Extract the [X, Y] coordinate from the center of the cell holding the provided text.  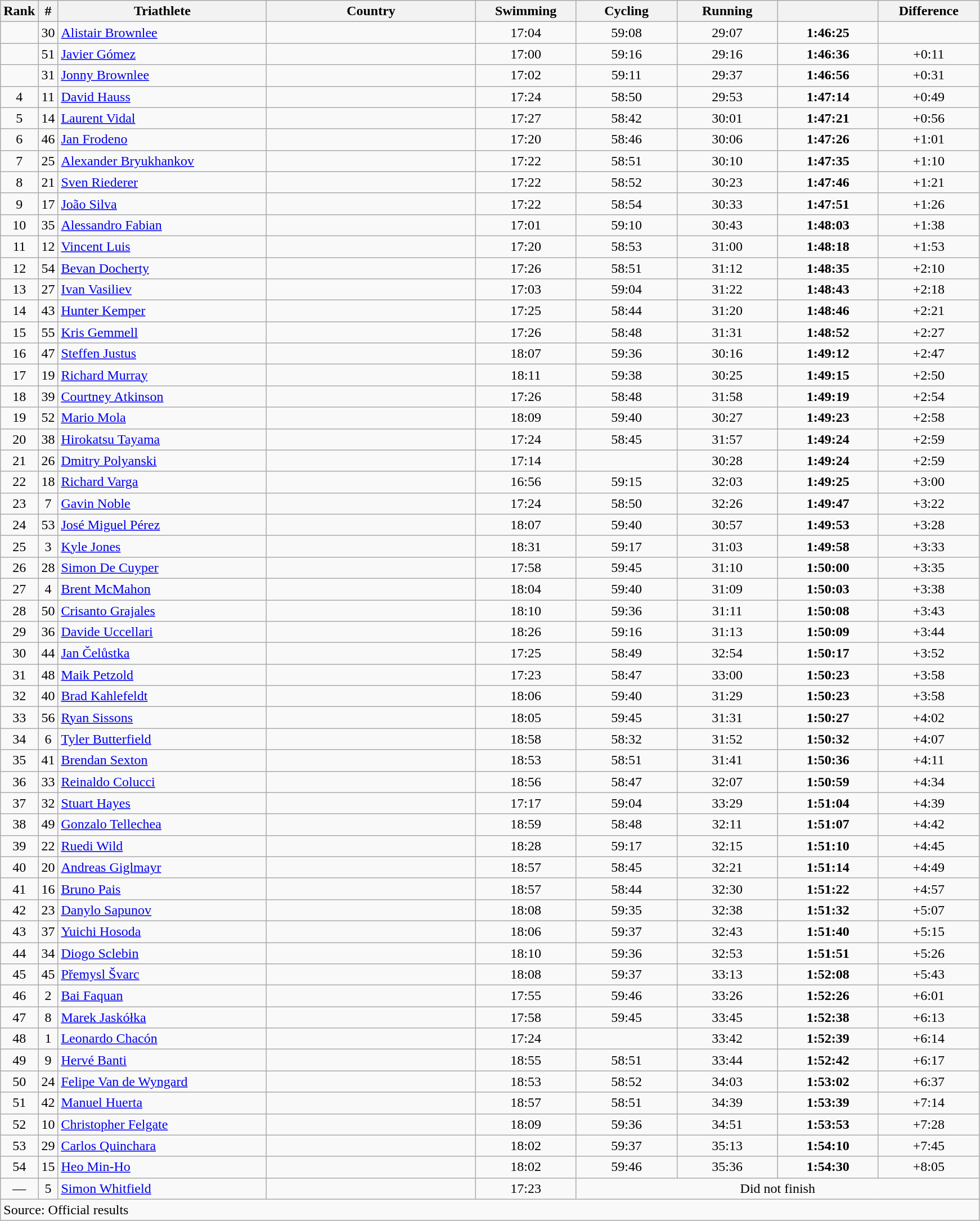
18:11 [525, 375]
+3:22 [928, 503]
33:42 [727, 1039]
+2:10 [928, 268]
32:03 [727, 482]
+4:49 [928, 867]
+3:33 [928, 546]
18:55 [525, 1060]
+4:42 [928, 824]
32:43 [727, 931]
Brad Kahlefeldt [162, 696]
Triathlete [162, 11]
1:48:03 [828, 225]
+4:34 [928, 782]
+0:49 [928, 97]
18:59 [525, 824]
32:30 [727, 889]
Alexander Bryukhankov [162, 161]
31:11 [727, 610]
Difference [928, 11]
17:01 [525, 225]
1:49:15 [828, 375]
29:16 [727, 54]
Gavin Noble [162, 503]
32:21 [727, 867]
Carlos Quinchara [162, 1146]
Sven Riederer [162, 182]
1:47:14 [828, 97]
1:50:03 [828, 589]
30:10 [727, 161]
1:47:46 [828, 182]
30:25 [727, 375]
João Silva [162, 204]
Rank [19, 11]
Simon De Cuyper [162, 567]
58:53 [627, 246]
30:06 [727, 139]
1 [48, 1039]
Dmitry Polyanski [162, 461]
+1:53 [928, 246]
18:04 [525, 589]
35:13 [727, 1146]
Jan Frodeno [162, 139]
33:29 [727, 803]
+1:10 [928, 161]
+5:43 [928, 975]
1:51:07 [828, 824]
+3:00 [928, 482]
31:20 [727, 311]
30:57 [727, 525]
1:53:53 [828, 1124]
David Hauss [162, 97]
Alessandro Fabian [162, 225]
+8:05 [928, 1167]
+0:31 [928, 75]
29:53 [727, 97]
32:53 [727, 953]
Felipe Van de Wyngard [162, 1082]
Country [371, 11]
Tyler Butterfield [162, 739]
Richard Murray [162, 375]
Vincent Luis [162, 246]
+1:21 [928, 182]
32:26 [727, 503]
Gonzalo Tellechea [162, 824]
1:49:25 [828, 482]
+2:54 [928, 397]
1:50:00 [828, 567]
+4:07 [928, 739]
1:51:14 [828, 867]
+3:44 [928, 632]
Swimming [525, 11]
+1:01 [928, 139]
1:50:09 [828, 632]
Cycling [627, 11]
34:03 [727, 1082]
1:52:38 [828, 1017]
+5:07 [928, 910]
1:51:04 [828, 803]
1:48:35 [828, 268]
+4:11 [928, 760]
31:58 [727, 397]
31:10 [727, 567]
1:51:22 [828, 889]
1:49:53 [828, 525]
32:07 [727, 782]
+2:21 [928, 311]
17:27 [525, 118]
Hervé Banti [162, 1060]
18:31 [525, 546]
+6:37 [928, 1082]
1:47:26 [828, 139]
Simon Whitfield [162, 1188]
33:13 [727, 975]
+6:14 [928, 1039]
Andreas Giglmayr [162, 867]
17:17 [525, 803]
+5:26 [928, 953]
30:23 [727, 182]
30:43 [727, 225]
Stuart Hayes [162, 803]
Přemysl Švarc [162, 975]
1:52:08 [828, 975]
1:50:59 [828, 782]
30:27 [727, 418]
13 [19, 290]
+7:45 [928, 1146]
1:52:26 [828, 996]
56 [48, 718]
+4:57 [928, 889]
1:48:18 [828, 246]
# [48, 11]
Brendan Sexton [162, 760]
31:52 [727, 739]
1:53:02 [828, 1082]
1:48:46 [828, 311]
32:11 [727, 824]
18:58 [525, 739]
+2:27 [928, 332]
José Miguel Pérez [162, 525]
30:01 [727, 118]
30:33 [727, 204]
29:37 [727, 75]
1:49:47 [828, 503]
1:47:51 [828, 204]
58:46 [627, 139]
18:56 [525, 782]
31:13 [727, 632]
31:57 [727, 439]
Ruedi Wild [162, 846]
1:49:19 [828, 397]
1:50:36 [828, 760]
+4:45 [928, 846]
30:16 [727, 354]
31:12 [727, 268]
58:54 [627, 204]
17:55 [525, 996]
— [19, 1188]
+5:15 [928, 931]
1:50:08 [828, 610]
+3:43 [928, 610]
33:45 [727, 1017]
33:44 [727, 1060]
+4:39 [928, 803]
Hunter Kemper [162, 311]
Jan Čelůstka [162, 654]
+0:11 [928, 54]
34:39 [727, 1103]
58:42 [627, 118]
+7:14 [928, 1103]
Kris Gemmell [162, 332]
Laurent Vidal [162, 118]
Reinaldo Colucci [162, 782]
Maik Petzold [162, 675]
Diogo Sclebin [162, 953]
17:02 [525, 75]
31:41 [727, 760]
33:26 [727, 996]
32:38 [727, 910]
1:52:39 [828, 1039]
58:32 [627, 739]
1:49:58 [828, 546]
Danylo Sapunov [162, 910]
+6:13 [928, 1017]
Courtney Atkinson [162, 397]
17:04 [525, 33]
+0:56 [928, 118]
17:03 [525, 290]
30:28 [727, 461]
+2:58 [928, 418]
35:36 [727, 1167]
1:51:51 [828, 953]
Manuel Huerta [162, 1103]
+3:38 [928, 589]
55 [48, 332]
Alistair Brownlee [162, 33]
Mario Mola [162, 418]
+1:38 [928, 225]
1:47:35 [828, 161]
Bai Faquan [162, 996]
Steffen Justus [162, 354]
1:48:43 [828, 290]
Ivan Vasiliev [162, 290]
33:00 [727, 675]
1:49:23 [828, 418]
+3:35 [928, 567]
31:29 [727, 696]
+3:28 [928, 525]
59:15 [627, 482]
1:50:32 [828, 739]
Brent McMahon [162, 589]
59:08 [627, 33]
59:35 [627, 910]
Crisanto Grajales [162, 610]
Kyle Jones [162, 546]
1:54:10 [828, 1146]
+2:47 [928, 354]
+6:17 [928, 1060]
+6:01 [928, 996]
34:51 [727, 1124]
+2:18 [928, 290]
1:46:56 [828, 75]
Marek Jaskółka [162, 1017]
Hirokatsu Tayama [162, 439]
1:52:42 [828, 1060]
18:28 [525, 846]
1:54:30 [828, 1167]
31:22 [727, 290]
1:50:17 [828, 654]
Javier Gómez [162, 54]
16:56 [525, 482]
32:15 [727, 846]
+1:26 [928, 204]
2 [48, 996]
Bevan Docherty [162, 268]
1:50:27 [828, 718]
Leonardo Chacón [162, 1039]
1:47:21 [828, 118]
Source: Official results [490, 1210]
3 [48, 546]
29:07 [727, 33]
Did not finish [777, 1188]
+4:02 [928, 718]
18:05 [525, 718]
1:51:40 [828, 931]
Jonny Brownlee [162, 75]
Christopher Felgate [162, 1124]
58:49 [627, 654]
Bruno Pais [162, 889]
1:49:12 [828, 354]
1:46:25 [828, 33]
+7:28 [928, 1124]
1:53:39 [828, 1103]
1:51:10 [828, 846]
59:11 [627, 75]
Richard Varga [162, 482]
Running [727, 11]
59:38 [627, 375]
59:10 [627, 225]
31:09 [727, 589]
Ryan Sissons [162, 718]
+3:52 [928, 654]
Yuichi Hosoda [162, 931]
+2:50 [928, 375]
1:51:32 [828, 910]
Heo Min-Ho [162, 1167]
31:03 [727, 546]
32:54 [727, 654]
Davide Uccellari [162, 632]
31:00 [727, 246]
1:48:52 [828, 332]
18:26 [525, 632]
17:00 [525, 54]
17:14 [525, 461]
1:46:36 [828, 54]
